Return the (x, y) coordinate for the center point of the cell that contains the specified text.  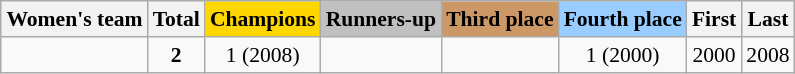
Runners-up (381, 19)
Champions (263, 19)
Third place (500, 19)
Last (768, 19)
Fourth place (623, 19)
1 (2000) (623, 55)
2000 (714, 55)
2008 (768, 55)
2 (176, 55)
Women's team (74, 19)
Total (176, 19)
1 (2008) (263, 55)
First (714, 19)
